Identify which cell holds the provided text, then report its (x, y) central coordinate. 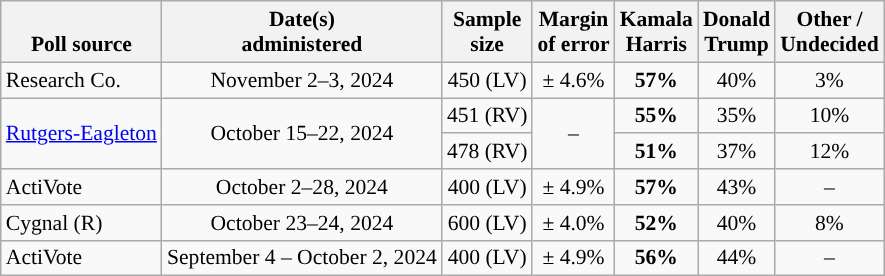
Poll source (82, 32)
44% (736, 258)
October 15–22, 2024 (302, 134)
10% (829, 116)
October 2–28, 2024 (302, 187)
Marginof error (573, 32)
600 (LV) (488, 223)
± 4.6% (573, 80)
September 4 – October 2, 2024 (302, 258)
52% (656, 223)
8% (829, 223)
Cygnal (R) (82, 223)
55% (656, 116)
478 (RV) (488, 152)
Samplesize (488, 32)
Research Co. (82, 80)
± 4.0% (573, 223)
DonaldTrump (736, 32)
51% (656, 152)
43% (736, 187)
November 2–3, 2024 (302, 80)
450 (LV) (488, 80)
3% (829, 80)
12% (829, 152)
37% (736, 152)
October 23–24, 2024 (302, 223)
451 (RV) (488, 116)
Rutgers-Eagleton (82, 134)
KamalaHarris (656, 32)
Other /Undecided (829, 32)
35% (736, 116)
Date(s)administered (302, 32)
56% (656, 258)
